Pinpoint the cell where the given text exists, returning its [X, Y] midpoint coordinate. 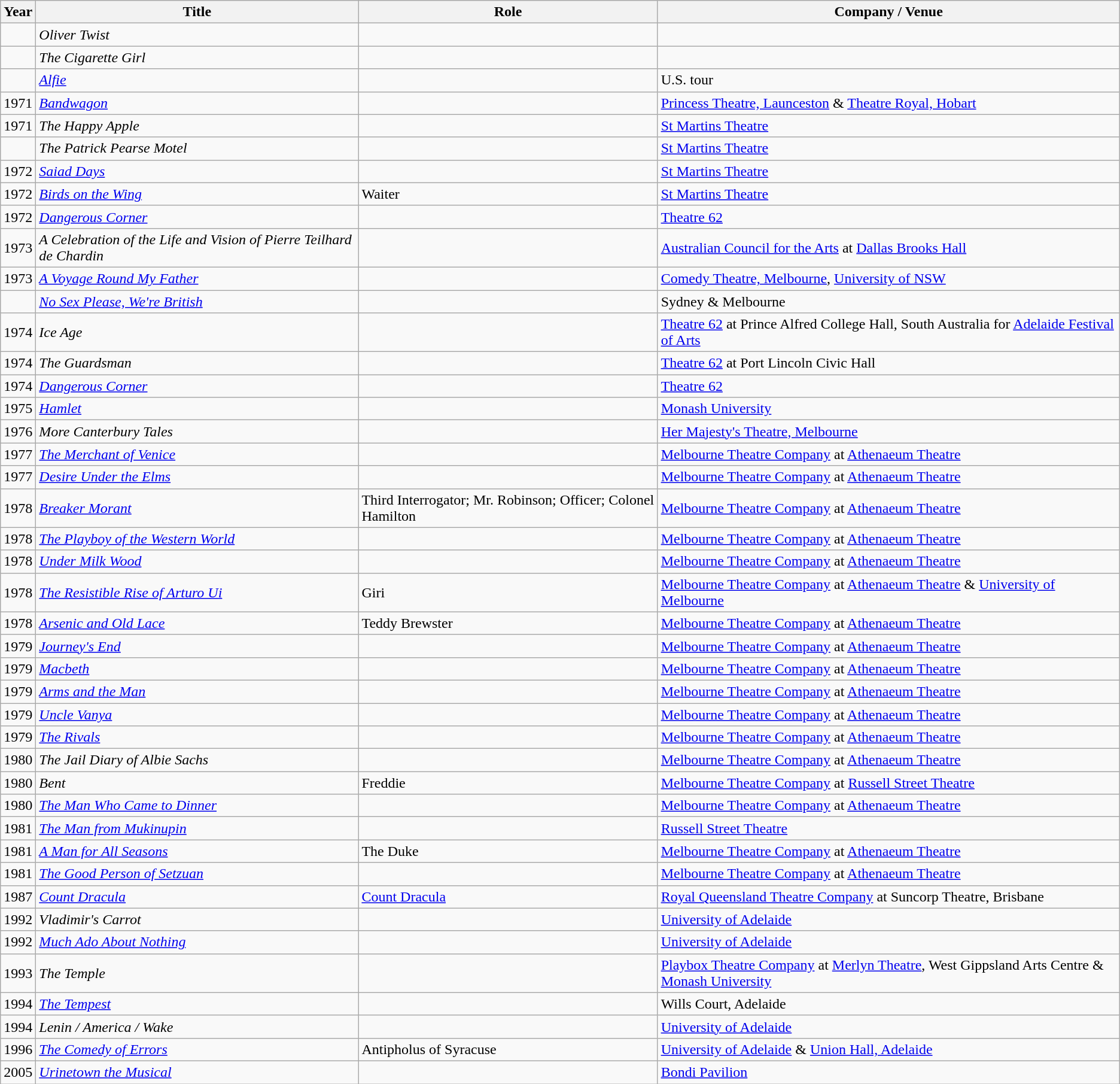
A Celebration of the Life and Vision of Pierre Teilhard de Chardin [197, 248]
1987 [18, 897]
Melbourne Theatre Company at Russell Street Theatre [888, 783]
The Merchant of Venice [197, 454]
Freddie [508, 783]
Melbourne Theatre Company at Athenaeum Theatre & University of Melbourne [888, 593]
1976 [18, 432]
Playbox Theatre Company at Merlyn Theatre, West Gippsland Arts Centre & Monash University [888, 973]
Bandwagon [197, 103]
The Cigarette Girl [197, 57]
Australian Council for the Arts at Dallas Brooks Hall [888, 248]
Antipholus of Syracuse [508, 1049]
Waiter [508, 194]
The Rivals [197, 737]
Macbeth [197, 669]
Journey's End [197, 646]
The Man Who Came to Dinner [197, 806]
Wills Court, Adelaide [888, 1004]
Oliver Twist [197, 35]
Breaker Morant [197, 508]
Ice Age [197, 333]
The Guardsman [197, 363]
Vladimir's Carrot [197, 919]
Birds on the Wing [197, 194]
1996 [18, 1049]
Royal Queensland Theatre Company at Suncorp Theatre, Brisbane [888, 897]
The Good Person of Setzuan [197, 874]
Title [197, 12]
The Temple [197, 973]
1975 [18, 409]
Comedy Theatre, Melbourne, University of NSW [888, 278]
Sydney & Melbourne [888, 301]
The Comedy of Errors [197, 1049]
A Voyage Round My Father [197, 278]
Bent [197, 783]
2005 [18, 1072]
University of Adelaide & Union Hall, Adelaide [888, 1049]
Arms and the Man [197, 691]
Role [508, 12]
Monash University [888, 409]
Uncle Vanya [197, 714]
The Tempest [197, 1004]
Hamlet [197, 409]
The Man from Mukinupin [197, 828]
The Duke [508, 851]
The Happy Apple [197, 126]
No Sex Please, We're British [197, 301]
Russell Street Theatre [888, 828]
The Patrick Pearse Motel [197, 148]
Her Majesty's Theatre, Melbourne [888, 432]
The Jail Diary of Albie Sachs [197, 760]
Theatre 62 at Port Lincoln Civic Hall [888, 363]
Princess Theatre, Launceston & Theatre Royal, Hobart [888, 103]
U.S. tour [888, 80]
Teddy Brewster [508, 623]
Saiad Days [197, 171]
Company / Venue [888, 12]
More Canterbury Tales [197, 432]
Lenin / America / Wake [197, 1027]
Giri [508, 593]
Theatre 62 at Prince Alfred College Hall, South Australia for Adelaide Festival of Arts [888, 333]
Desire Under the Elms [197, 477]
The Resistible Rise of Arturo Ui [197, 593]
Under Milk Wood [197, 561]
A Man for All Seasons [197, 851]
Bondi Pavilion [888, 1072]
Third Interrogator; Mr. Robinson; Officer; Colonel Hamilton [508, 508]
1993 [18, 973]
Year [18, 12]
Much Ado About Nothing [197, 942]
Alfie [197, 80]
Urinetown the Musical [197, 1072]
The Playboy of the Western World [197, 539]
Arsenic and Old Lace [197, 623]
